Find where the given text appears and provide that cell's center as [x, y] coordinate. 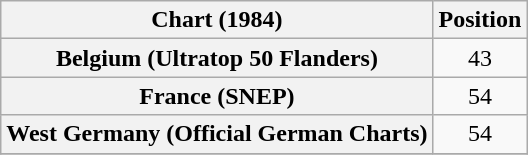
Chart (1984) [217, 20]
Position [480, 20]
France (SNEP) [217, 96]
West Germany (Official German Charts) [217, 134]
Belgium (Ultratop 50 Flanders) [217, 58]
43 [480, 58]
